Return [x, y] of the center of cell containing provided text 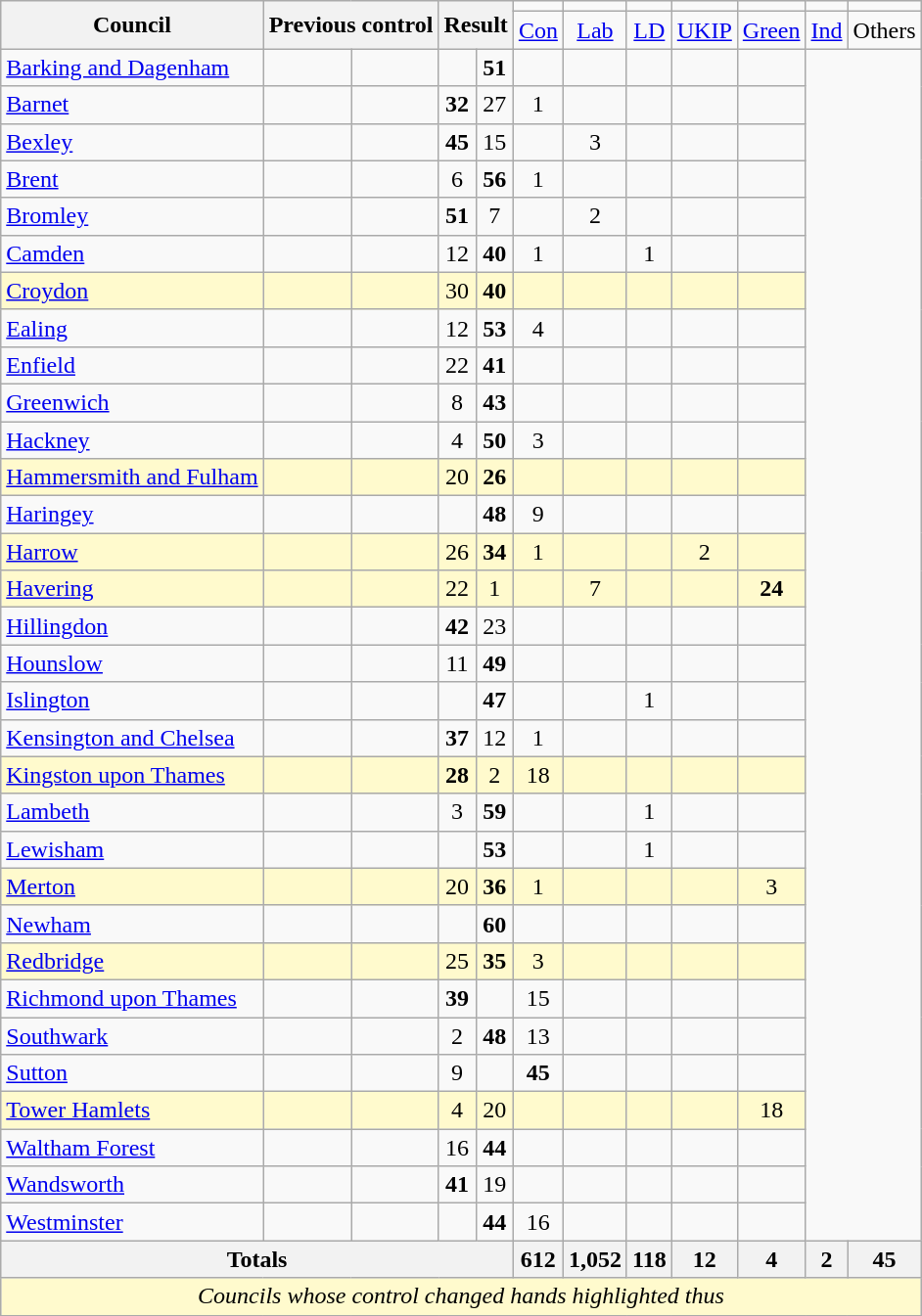
LD [649, 30]
Greenwich [132, 402]
Harrow [132, 552]
Totals [257, 1259]
Hackney [132, 439]
35 [494, 961]
Council [132, 25]
Merton [132, 886]
Waltham Forest [132, 1148]
25 [457, 961]
Redbridge [132, 961]
Newham [132, 924]
49 [494, 663]
Barking and Dagenham [132, 68]
UKIP [705, 30]
60 [494, 924]
Richmond upon Thames [132, 998]
Camden [132, 253]
27 [494, 105]
Haringey [132, 515]
Hillingdon [132, 626]
Hammersmith and Fulham [132, 477]
28 [457, 775]
Lewisham [132, 849]
Lambeth [132, 812]
Kingston upon Thames [132, 775]
Lab [595, 30]
Sutton [132, 1073]
56 [494, 179]
Brent [132, 179]
6 [457, 179]
Barnet [132, 105]
50 [494, 439]
Tower Hamlets [132, 1111]
Con [538, 30]
118 [649, 1259]
8 [457, 402]
Wandsworth [132, 1185]
43 [494, 402]
Hounslow [132, 663]
Islington [132, 701]
13 [538, 1036]
24 [771, 589]
36 [494, 886]
Kensington and Chelsea [132, 738]
11 [457, 663]
Southwark [132, 1036]
Result [476, 25]
Croydon [132, 291]
612 [538, 1259]
Ealing [132, 328]
30 [457, 291]
42 [457, 626]
Ind [826, 30]
Havering [132, 589]
19 [494, 1185]
Westminster [132, 1222]
34 [494, 552]
23 [494, 626]
Previous control [350, 25]
Others [885, 30]
1,052 [595, 1259]
Bexley [132, 142]
Bromley [132, 216]
37 [457, 738]
32 [457, 105]
Green [771, 30]
47 [494, 701]
Councils whose control changed hands highlighted thus [461, 1296]
39 [457, 998]
59 [494, 812]
Enfield [132, 365]
